For the text-containing cell, return its midpoint in (x, y) coordinate format. 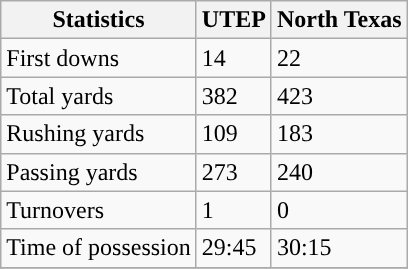
0 (339, 210)
183 (339, 134)
Passing yards (99, 172)
22 (339, 58)
382 (234, 96)
30:15 (339, 248)
Time of possession (99, 248)
Statistics (99, 20)
273 (234, 172)
Total yards (99, 96)
109 (234, 134)
1 (234, 210)
Turnovers (99, 210)
423 (339, 96)
Rushing yards (99, 134)
29:45 (234, 248)
First downs (99, 58)
North Texas (339, 20)
14 (234, 58)
240 (339, 172)
UTEP (234, 20)
